Return the (x, y) coordinate for the center point of the cell that contains the specified text.  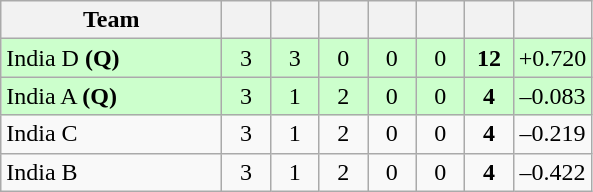
India D (Q) (112, 58)
India C (112, 134)
Team (112, 20)
–0.083 (552, 96)
India A (Q) (112, 96)
India B (112, 172)
12 (490, 58)
+0.720 (552, 58)
–0.422 (552, 172)
–0.219 (552, 134)
